Detect which cell encompasses the target text, then output its [x, y] center coordinate. 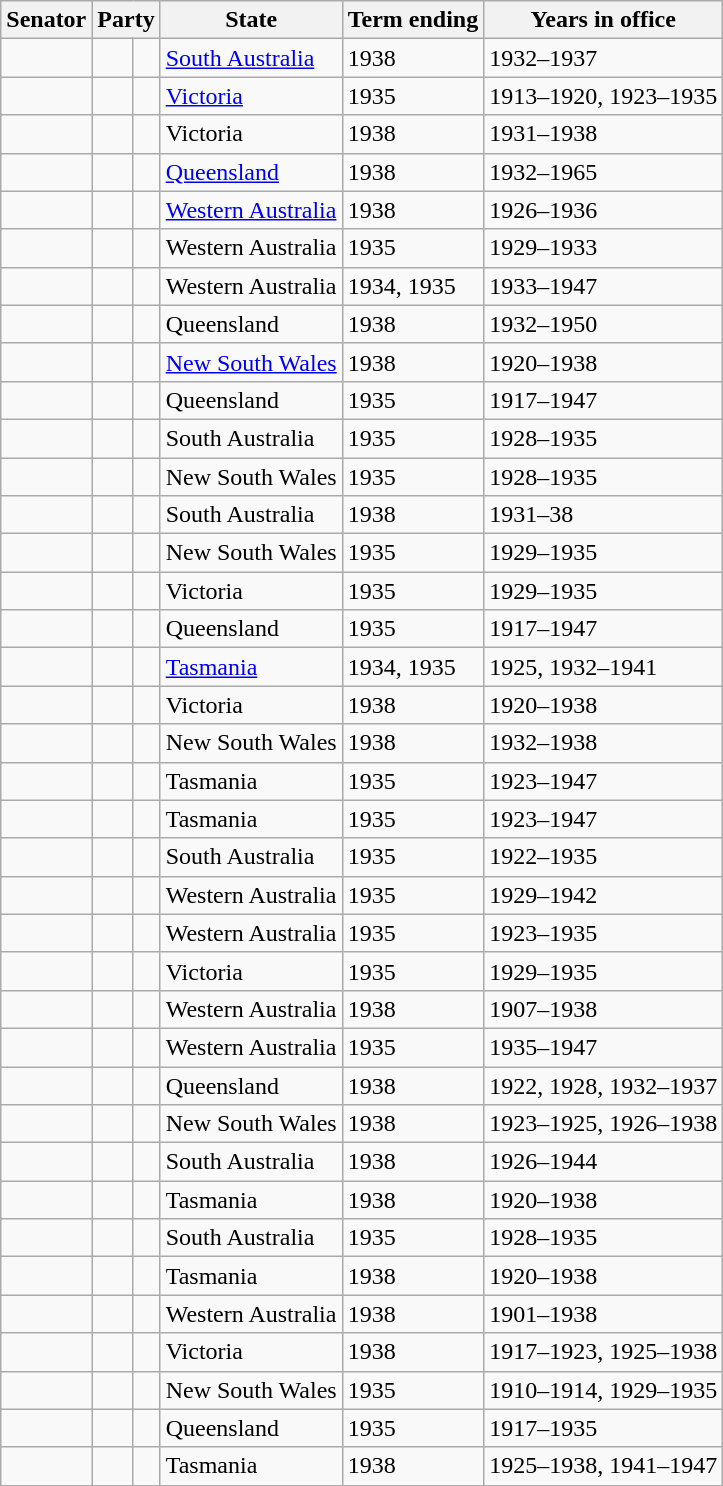
1932–1937 [604, 58]
1929–1933 [604, 248]
1925, 1932–1941 [604, 667]
1922, 1928, 1932–1937 [604, 1085]
1932–1950 [604, 324]
1925–1938, 1941–1947 [604, 1466]
1929–1942 [604, 895]
1922–1935 [604, 857]
1933–1947 [604, 286]
1926–1944 [604, 1162]
1931–38 [604, 515]
Term ending [413, 20]
1923–1925, 1926–1938 [604, 1124]
1932–1965 [604, 172]
State [251, 20]
1901–1938 [604, 1314]
1932–1938 [604, 743]
1910–1914, 1929–1935 [604, 1390]
1931–1938 [604, 134]
1923–1935 [604, 933]
Years in office [604, 20]
1935–1947 [604, 1047]
1926–1936 [604, 210]
1913–1920, 1923–1935 [604, 96]
1917–1935 [604, 1428]
1917–1923, 1925–1938 [604, 1352]
Senator [46, 20]
Party [126, 20]
1907–1938 [604, 1009]
